Search for the cell housing the specified text and yield its [x, y] center coordinate. 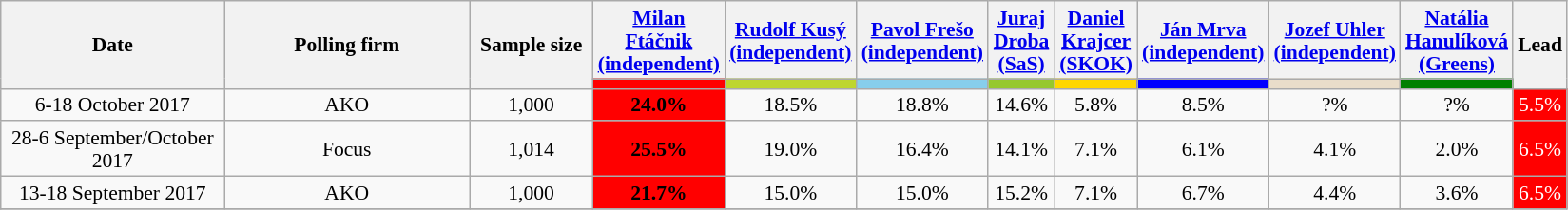
21.7% [659, 193]
Rudolf Kusý (independent) [790, 40]
28-6 September/October 2017 [112, 149]
14.6% [1021, 105]
1,014 [532, 149]
6-18 October 2017 [112, 105]
16.4% [922, 149]
15.2% [1021, 193]
Lead [1540, 45]
Milan Ftáčnik (independent) [659, 40]
3.6% [1457, 193]
Sample size [532, 45]
18.5% [790, 105]
Ján Mrva (independent) [1203, 40]
8.5% [1203, 105]
Date [112, 45]
Juraj Droba (SaS) [1021, 40]
5.8% [1095, 105]
Polling firm [347, 45]
13-18 September 2017 [112, 193]
Natália Hanulíková (Greens) [1457, 40]
19.0% [790, 149]
18.8% [922, 105]
4.4% [1335, 193]
Jozef Uhler (independent) [1335, 40]
5.5% [1540, 105]
2.0% [1457, 149]
Daniel Krajcer (SKOK) [1095, 40]
4.1% [1335, 149]
Pavol Frešo (independent) [922, 40]
Focus [347, 149]
24.0% [659, 105]
6.1% [1203, 149]
14.1% [1021, 149]
25.5% [659, 149]
6.7% [1203, 193]
